Scan for the cell matching the given text and deliver its (x, y) coordinate at center. 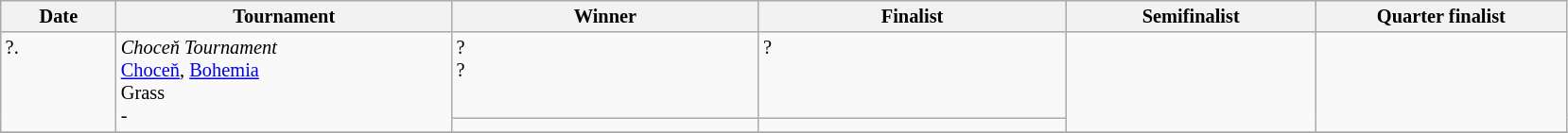
Quarter finalist (1441, 16)
?? (605, 75)
Choceň Tournament Choceň, BohemiaGrass - (284, 82)
Date (59, 16)
Finalist (912, 16)
?. (59, 82)
Tournament (284, 16)
Winner (605, 16)
? (912, 75)
Semifinalist (1192, 16)
